For the text-containing cell, return its midpoint in [X, Y] coordinate format. 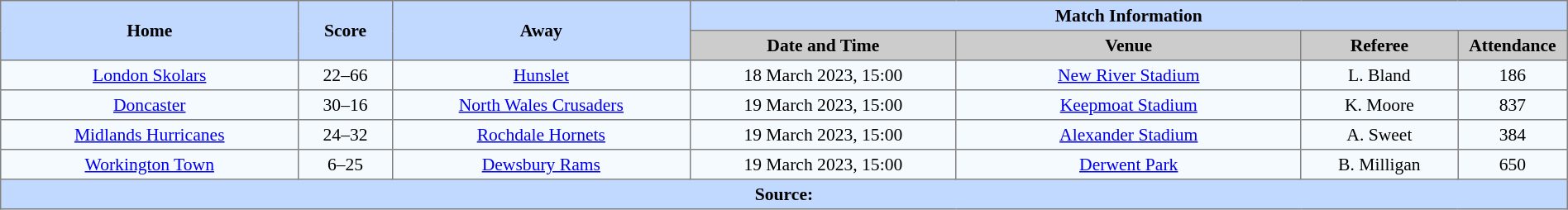
Away [541, 31]
Hunslet [541, 75]
Match Information [1128, 16]
Rochdale Hornets [541, 135]
A. Sweet [1379, 135]
384 [1513, 135]
6–25 [346, 165]
Doncaster [150, 105]
Midlands Hurricanes [150, 135]
Source: [784, 194]
K. Moore [1379, 105]
186 [1513, 75]
Derwent Park [1128, 165]
650 [1513, 165]
Home [150, 31]
Alexander Stadium [1128, 135]
30–16 [346, 105]
Referee [1379, 45]
B. Milligan [1379, 165]
Score [346, 31]
22–66 [346, 75]
London Skolars [150, 75]
18 March 2023, 15:00 [823, 75]
Keepmoat Stadium [1128, 105]
Date and Time [823, 45]
New River Stadium [1128, 75]
L. Bland [1379, 75]
Venue [1128, 45]
24–32 [346, 135]
Attendance [1513, 45]
North Wales Crusaders [541, 105]
Workington Town [150, 165]
837 [1513, 105]
Dewsbury Rams [541, 165]
